Scan for the cell matching the given text and deliver its [X, Y] coordinate at center. 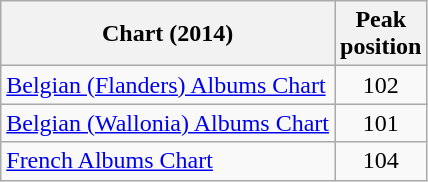
French Albums Chart [168, 161]
104 [380, 161]
Chart (2014) [168, 34]
Peakposition [380, 34]
102 [380, 85]
Belgian (Wallonia) Albums Chart [168, 123]
Belgian (Flanders) Albums Chart [168, 85]
101 [380, 123]
